Extract the (x, y) coordinate from the center of the cell holding the provided text.  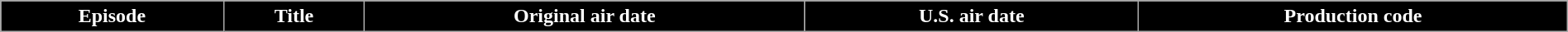
U.S. air date (972, 16)
Original air date (585, 16)
Title (294, 16)
Episode (112, 16)
Production code (1353, 16)
